Return the [X, Y] coordinate for the center point of the cell that contains the specified text.  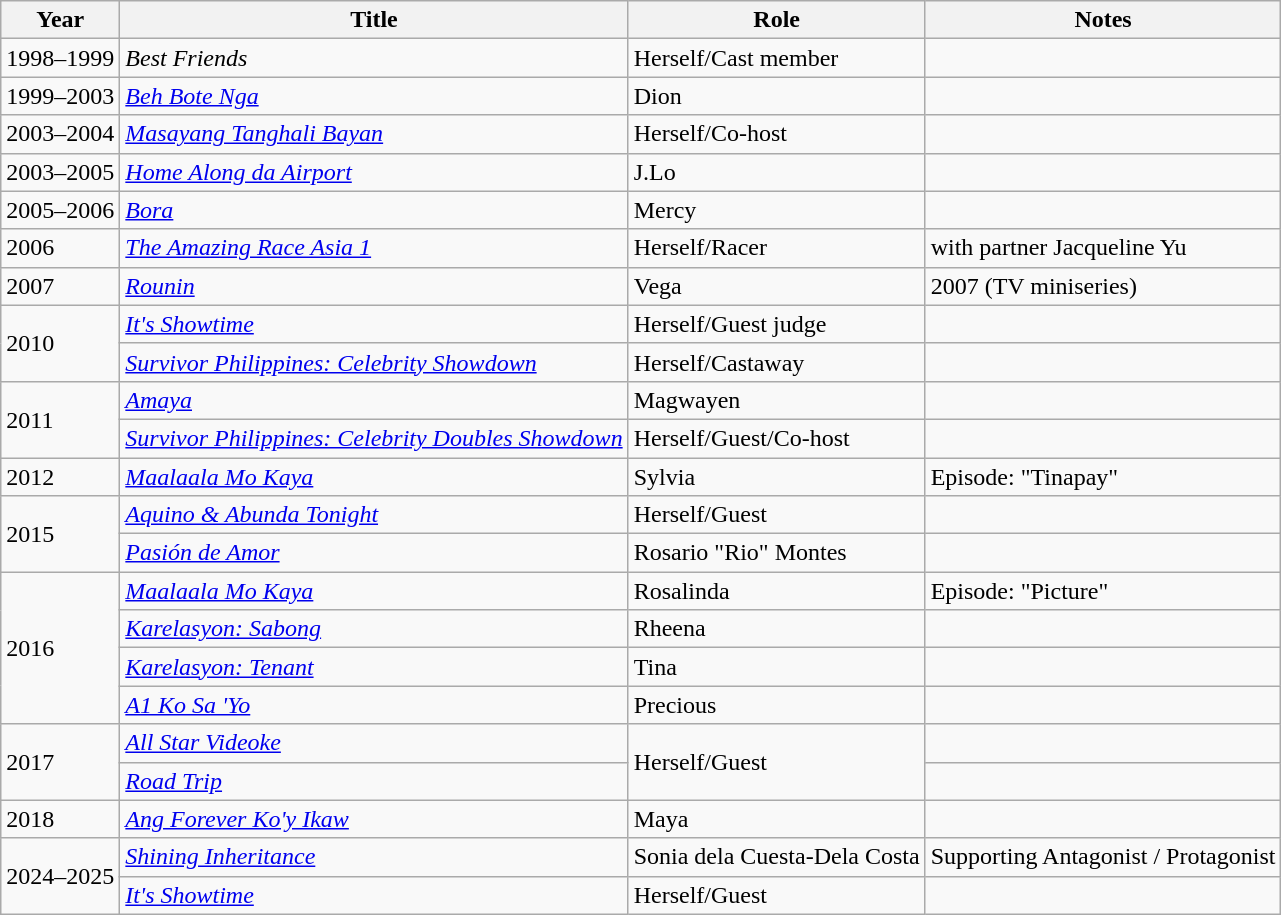
2003–2005 [60, 172]
Karelasyon: Tenant [374, 667]
2018 [60, 819]
Amaya [374, 400]
2017 [60, 762]
Best Friends [374, 58]
with partner Jacqueline Yu [1103, 248]
Masayang Tanghali Bayan [374, 134]
Year [60, 20]
All Star Videoke [374, 743]
2006 [60, 248]
Survivor Philippines: Celebrity Showdown [374, 362]
Notes [1103, 20]
Precious [776, 705]
Rosario "Rio" Montes [776, 553]
Herself/Guest judge [776, 324]
Home Along da Airport [374, 172]
Magwayen [776, 400]
2005–2006 [60, 210]
2007 [60, 286]
A1 Ko Sa 'Yo [374, 705]
2024–2025 [60, 876]
Dion [776, 96]
Ang Forever Ko'y Ikaw [374, 819]
Beh Bote Nga [374, 96]
2015 [60, 534]
1999–2003 [60, 96]
2012 [60, 477]
Herself/Cast member [776, 58]
Episode: "Tinapay" [1103, 477]
Rheena [776, 629]
Herself/Co-host [776, 134]
Role [776, 20]
Tina [776, 667]
Rounin [374, 286]
J.Lo [776, 172]
Maya [776, 819]
2016 [60, 648]
2010 [60, 343]
Survivor Philippines: Celebrity Doubles Showdown [374, 438]
The Amazing Race Asia 1 [374, 248]
2011 [60, 419]
Rosalinda [776, 591]
Episode: "Picture" [1103, 591]
Mercy [776, 210]
Herself/Guest/Co-host [776, 438]
2003–2004 [60, 134]
Road Trip [374, 781]
Shining Inheritance [374, 857]
Karelasyon: Sabong [374, 629]
1998–1999 [60, 58]
Bora [374, 210]
Title [374, 20]
Herself/Racer [776, 248]
Herself/Castaway [776, 362]
Sonia dela Cuesta-Dela Costa [776, 857]
Sylvia [776, 477]
2007 (TV miniseries) [1103, 286]
Aquino & Abunda Tonight [374, 515]
Pasión de Amor [374, 553]
Supporting Antagonist / Protagonist [1103, 857]
Vega [776, 286]
